Return (x, y) of the center of cell containing provided text 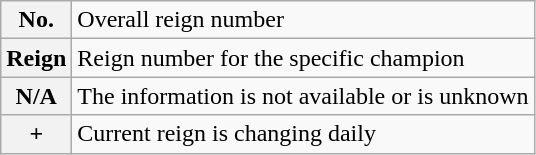
Reign (36, 58)
No. (36, 20)
+ (36, 134)
N/A (36, 96)
Overall reign number (303, 20)
The information is not available or is unknown (303, 96)
Reign number for the specific champion (303, 58)
Current reign is changing daily (303, 134)
